Return [X, Y] of the center of cell containing provided text 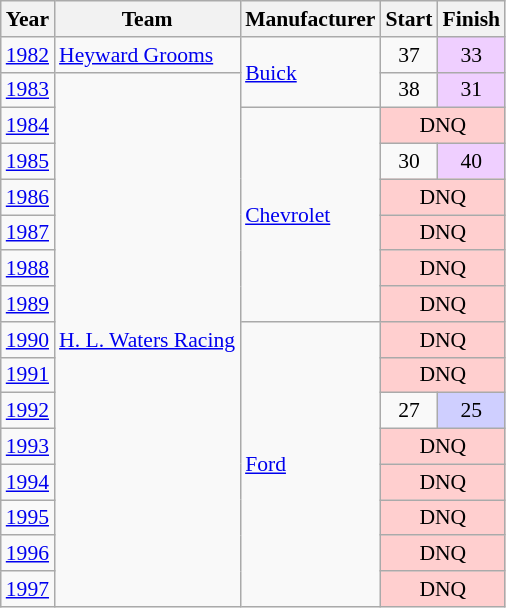
Buick [310, 72]
1994 [28, 482]
Start [410, 19]
33 [471, 55]
1993 [28, 447]
Manufacturer [310, 19]
25 [471, 411]
1990 [28, 340]
1988 [28, 269]
Year [28, 19]
1991 [28, 375]
31 [471, 90]
1985 [28, 162]
37 [410, 55]
Finish [471, 19]
H. L. Waters Racing [147, 339]
1996 [28, 554]
40 [471, 162]
1997 [28, 589]
1986 [28, 197]
27 [410, 411]
1982 [28, 55]
1987 [28, 233]
1984 [28, 126]
30 [410, 162]
38 [410, 90]
1983 [28, 90]
1992 [28, 411]
1989 [28, 304]
Heyward Grooms [147, 55]
1995 [28, 518]
Team [147, 19]
Chevrolet [310, 215]
Ford [310, 464]
